Detect which cell encompasses the target text, then output its (X, Y) center coordinate. 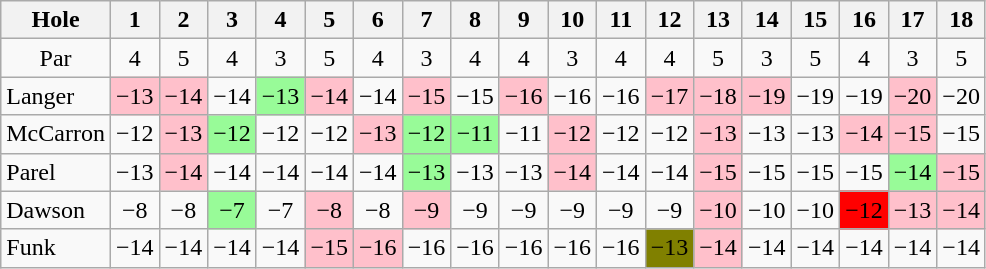
17 (912, 20)
McCarron (56, 134)
Par (56, 58)
8 (476, 20)
Langer (56, 96)
16 (864, 20)
2 (184, 20)
11 (622, 20)
Parel (56, 172)
7 (426, 20)
1 (134, 20)
Dawson (56, 210)
Funk (56, 248)
−17 (670, 96)
12 (670, 20)
18 (962, 20)
6 (378, 20)
10 (572, 20)
9 (524, 20)
14 (766, 20)
15 (816, 20)
−18 (718, 96)
13 (718, 20)
Hole (56, 20)
